Extract the [x, y] coordinate from the center of the cell holding the provided text.  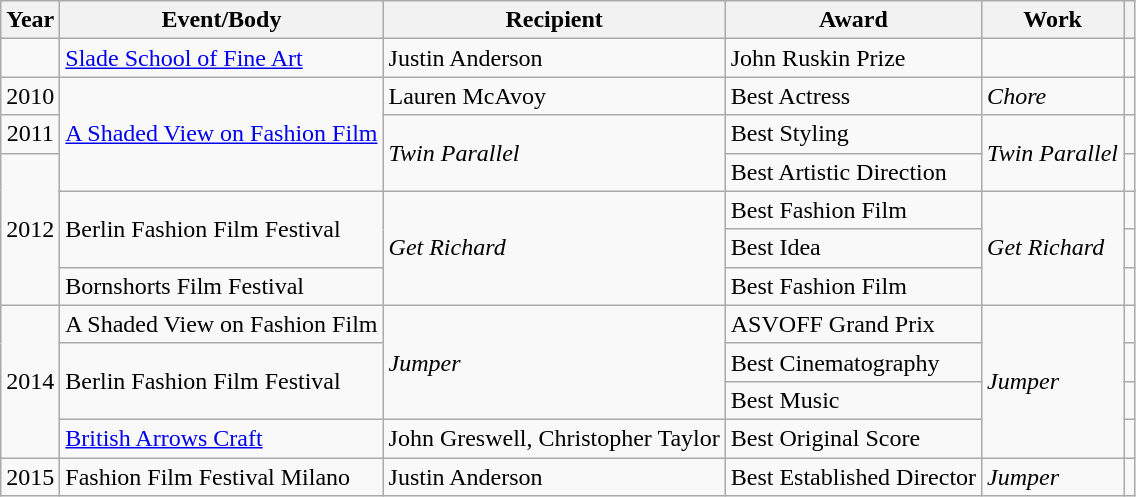
Best Cinematography [853, 362]
Recipient [554, 20]
Best Styling [853, 134]
British Arrows Craft [222, 438]
2012 [30, 229]
Best Artistic Direction [853, 172]
Best Original Score [853, 438]
John Ruskin Prize [853, 58]
2014 [30, 381]
2010 [30, 96]
Bornshorts Film Festival [222, 286]
John Greswell, Christopher Taylor [554, 438]
Work [1053, 20]
Event/Body [222, 20]
Best Music [853, 400]
Award [853, 20]
Lauren McAvoy [554, 96]
Best Idea [853, 248]
2015 [30, 477]
Slade School of Fine Art [222, 58]
Fashion Film Festival Milano [222, 477]
Year [30, 20]
Best Actress [853, 96]
2011 [30, 134]
ASVOFF Grand Prix [853, 324]
Chore [1053, 96]
Best Established Director [853, 477]
